Scan for the cell matching the given text and deliver its (x, y) coordinate at center. 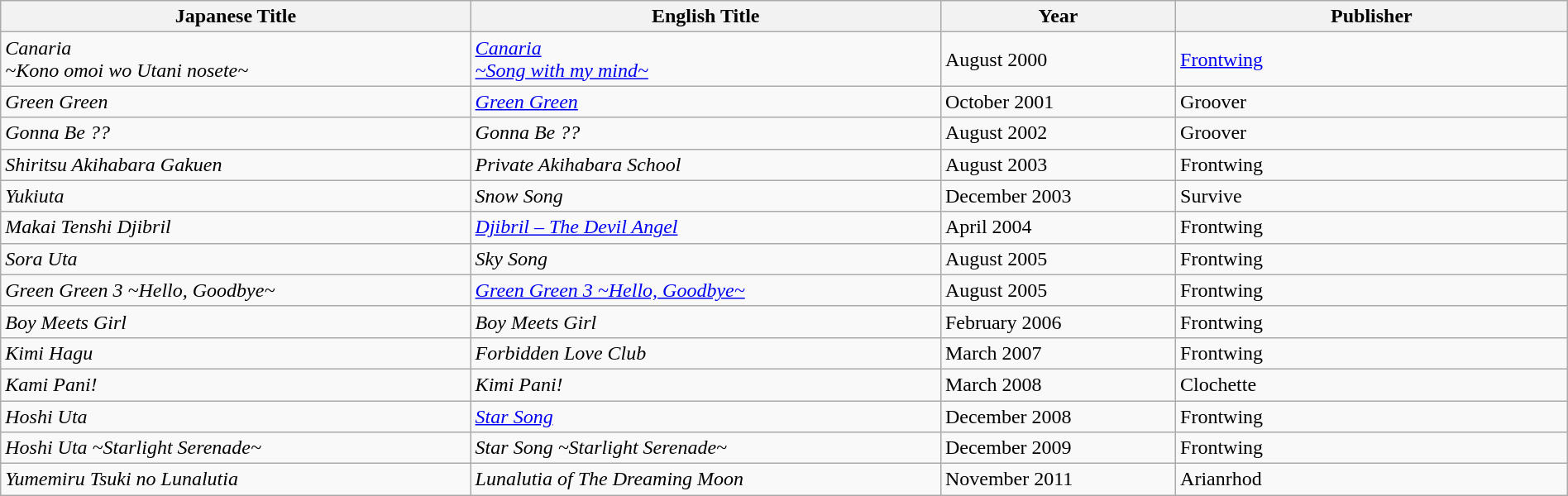
Publisher (1372, 17)
Sora Uta (236, 259)
April 2004 (1058, 227)
December 2003 (1058, 196)
Kimi Pani! (705, 384)
English Title (705, 17)
Year (1058, 17)
December 2009 (1058, 448)
Japanese Title (236, 17)
Lunalutia of The Dreaming Moon (705, 479)
Survive (1372, 196)
Forbidden Love Club (705, 353)
Makai Tenshi Djibril (236, 227)
Djibril – The Devil Angel (705, 227)
Hoshi Uta (236, 416)
November 2011 (1058, 479)
Kimi Hagu (236, 353)
Clochette (1372, 384)
March 2008 (1058, 384)
Kami Pani! (236, 384)
Star Song (705, 416)
March 2007 (1058, 353)
October 2001 (1058, 102)
August 2000 (1058, 60)
Snow Song (705, 196)
August 2002 (1058, 133)
Canaria~Song with my mind~ (705, 60)
Canaria~Kono omoi wo Utani nosete~ (236, 60)
Yukiuta (236, 196)
Hoshi Uta ~Starlight Serenade~ (236, 448)
December 2008 (1058, 416)
Star Song ~Starlight Serenade~ (705, 448)
August 2003 (1058, 165)
Private Akihabara School (705, 165)
February 2006 (1058, 322)
Yumemiru Tsuki no Lunalutia (236, 479)
Arianrhod (1372, 479)
Shiritsu Akihabara Gakuen (236, 165)
Sky Song (705, 259)
